From the cell containing the given text, extract its center point as (x, y) coordinate. 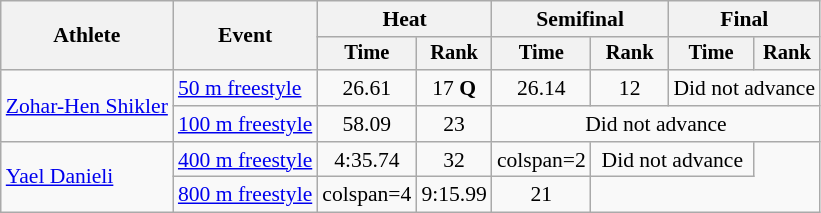
400 m freestyle (245, 160)
Event (245, 36)
800 m freestyle (245, 195)
32 (454, 160)
Semifinal (580, 19)
Zohar-Hen Shikler (87, 106)
Athlete (87, 36)
23 (454, 124)
9:15.99 (454, 195)
100 m freestyle (245, 124)
Yael Danieli (87, 178)
21 (542, 195)
58.09 (366, 124)
12 (630, 88)
17 Q (454, 88)
26.14 (542, 88)
4:35.74 (366, 160)
26.61 (366, 88)
colspan=2 (542, 160)
colspan=4 (366, 195)
Final (744, 19)
Heat (404, 19)
50 m freestyle (245, 88)
